For the text-containing cell, return its midpoint in (x, y) coordinate format. 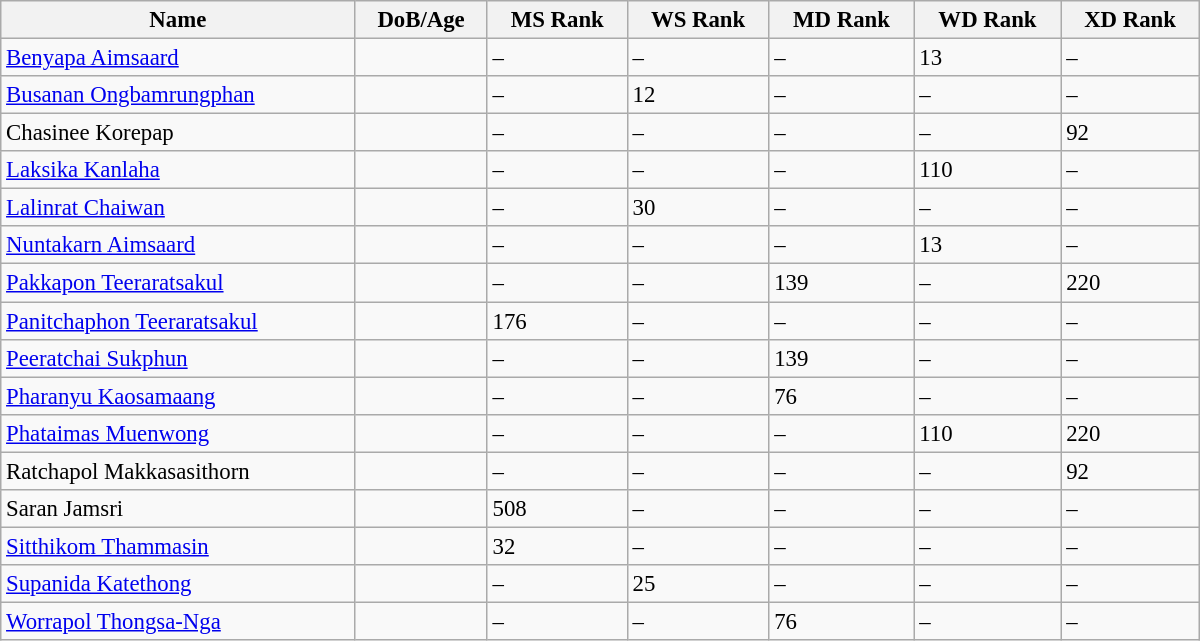
176 (557, 321)
XD Rank (1130, 20)
Peeratchai Sukphun (178, 358)
Pakkapon Teeraratsakul (178, 283)
25 (698, 584)
508 (557, 509)
Sitthikom Thammasin (178, 546)
Supanida Katethong (178, 584)
MS Rank (557, 20)
Pharanyu Kaosamaang (178, 396)
Saran Jamsri (178, 509)
Nuntakarn Aimsaard (178, 245)
Busanan Ongbamrungphan (178, 95)
Ratchapol Makkasasithorn (178, 471)
30 (698, 208)
WS Rank (698, 20)
Name (178, 20)
Worrapol Thongsa-Nga (178, 621)
Chasinee Korepap (178, 133)
MD Rank (842, 20)
12 (698, 95)
WD Rank (988, 20)
Lalinrat Chaiwan (178, 208)
Laksika Kanlaha (178, 170)
32 (557, 546)
Phataimas Muenwong (178, 433)
DoB/Age (421, 20)
Panitchaphon Teeraratsakul (178, 321)
Benyapa Aimsaard (178, 58)
